Locate the cell with the specified text and output its [x, y] center coordinate. 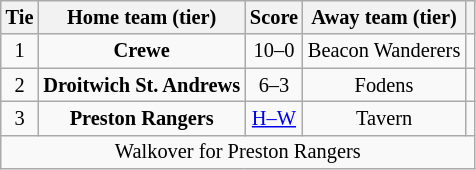
Tavern [384, 118]
Walkover for Preston Rangers [238, 152]
Crewe [142, 51]
Away team (tier) [384, 17]
10–0 [274, 51]
Preston Rangers [142, 118]
Fodens [384, 85]
Droitwich St. Andrews [142, 85]
1 [20, 51]
H–W [274, 118]
3 [20, 118]
6–3 [274, 85]
Beacon Wanderers [384, 51]
Score [274, 17]
Home team (tier) [142, 17]
Tie [20, 17]
2 [20, 85]
